Scan for the cell matching the given text and deliver its (x, y) coordinate at center. 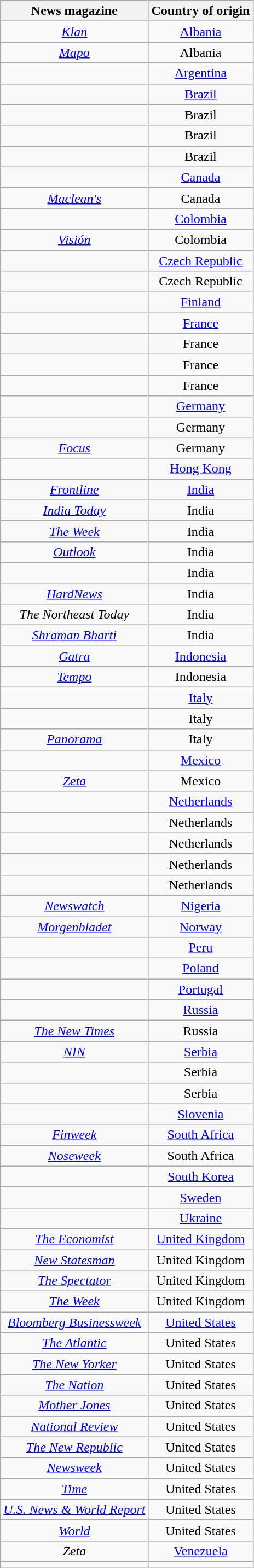
Focus (74, 448)
Visión (74, 240)
Panorama (74, 739)
Nigeria (200, 906)
New Statesman (74, 1260)
The New Yorker (74, 1364)
Noseweek (74, 1156)
Finweek (74, 1135)
Argentina (200, 73)
News magazine (74, 11)
The New Republic (74, 1447)
Country of origin (200, 11)
Time (74, 1489)
Peru (200, 948)
Newsweek (74, 1468)
Ukraine (200, 1218)
Tempo (74, 677)
Klan (74, 32)
U.S. News & World Report (74, 1509)
Norway (200, 927)
Newswatch (74, 906)
Shraman Bharti (74, 636)
World (74, 1530)
Mapo (74, 53)
Maclean's (74, 198)
Finland (200, 302)
The New Times (74, 1031)
NIN (74, 1052)
Slovenia (200, 1114)
Mother Jones (74, 1406)
Poland (200, 969)
Bloomberg Businessweek (74, 1322)
The Economist (74, 1239)
National Review (74, 1426)
The Spectator (74, 1281)
Sweden (200, 1197)
Gatra (74, 656)
Morgenbladet (74, 927)
The Nation (74, 1385)
HardNews (74, 593)
India Today (74, 510)
The Northeast Today (74, 615)
Portugal (200, 989)
Hong Kong (200, 469)
The Atlantic (74, 1343)
Outlook (74, 552)
South Korea (200, 1176)
Venezuela (200, 1551)
Frontline (74, 489)
